Determine the (X, Y) coordinate at the center of the cell enclosing the given text.  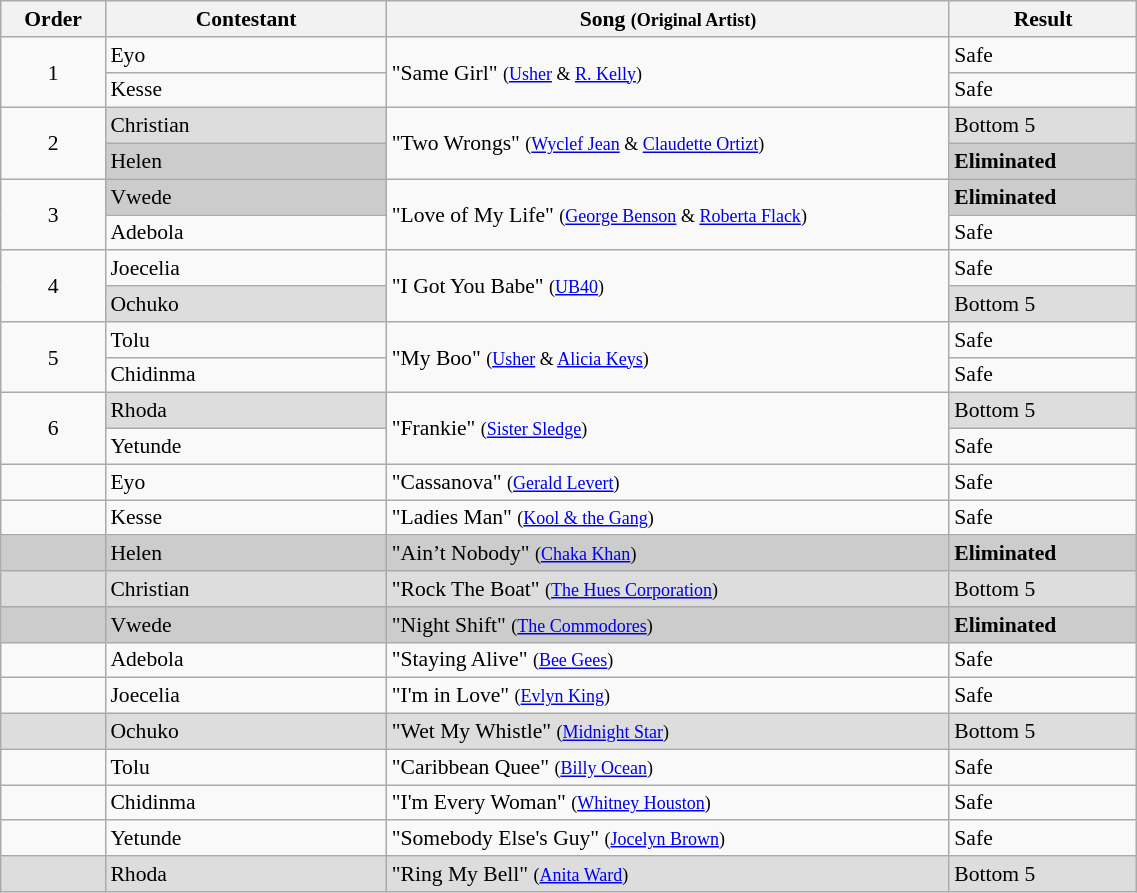
5 (54, 358)
"I'm in Love" (Evlyn King) (668, 696)
"Same Girl" (Usher & R. Kelly) (668, 72)
"Rock The Boat" (The Hues Corporation) (668, 589)
"Ring My Bell" (Anita Ward) (668, 874)
2 (54, 144)
"Caribbean Quee" (Billy Ocean) (668, 767)
4 (54, 286)
"Two Wrongs" (Wyclef Jean & Claudette Ortizt) (668, 144)
6 (54, 428)
Contestant (246, 19)
"Love of My Life" (George Benson & Roberta Flack) (668, 214)
"My Boo" (Usher & Alicia Keys) (668, 358)
"I'm Every Woman" (Whitney Houston) (668, 803)
"I Got You Babe" (UB40) (668, 286)
"Frankie" (Sister Sledge) (668, 428)
"Night Shift" (The Commodores) (668, 625)
"Cassanova" (Gerald Levert) (668, 482)
3 (54, 214)
Order (54, 19)
"Wet My Whistle" (Midnight Star) (668, 732)
Result (1043, 19)
1 (54, 72)
"Staying Alive" (Bee Gees) (668, 660)
"Somebody Else's Guy" (Jocelyn Brown) (668, 839)
"Ain’t Nobody" (Chaka Khan) (668, 554)
Song (Original Artist) (668, 19)
"Ladies Man" (Kool & the Gang) (668, 518)
